Output the (X, Y) coordinate of the center of the cell containing the given text.  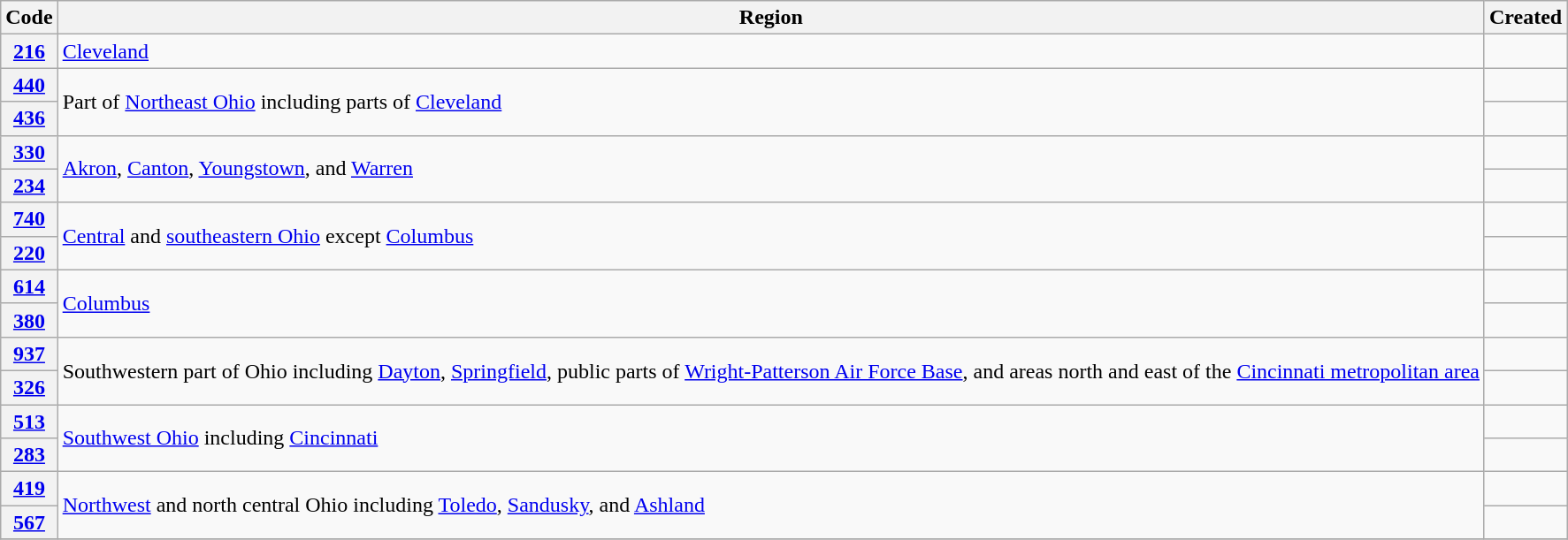
Northwest and north central Ohio including Toledo, Sandusky, and Ashland (771, 506)
Code (29, 18)
Cleveland (771, 51)
436 (29, 118)
326 (29, 387)
Part of Northeast Ohio including parts of Cleveland (771, 102)
Columbus (771, 303)
740 (29, 219)
419 (29, 489)
614 (29, 286)
220 (29, 253)
Akron, Canton, Youngstown, and Warren (771, 169)
330 (29, 152)
513 (29, 422)
216 (29, 51)
234 (29, 186)
Region (771, 18)
937 (29, 354)
283 (29, 455)
567 (29, 522)
Created (1525, 18)
380 (29, 320)
Central and southeastern Ohio except Columbus (771, 236)
440 (29, 85)
Southwest Ohio including Cincinnati (771, 438)
